Identify which cell holds the provided text, then report its [x, y] central coordinate. 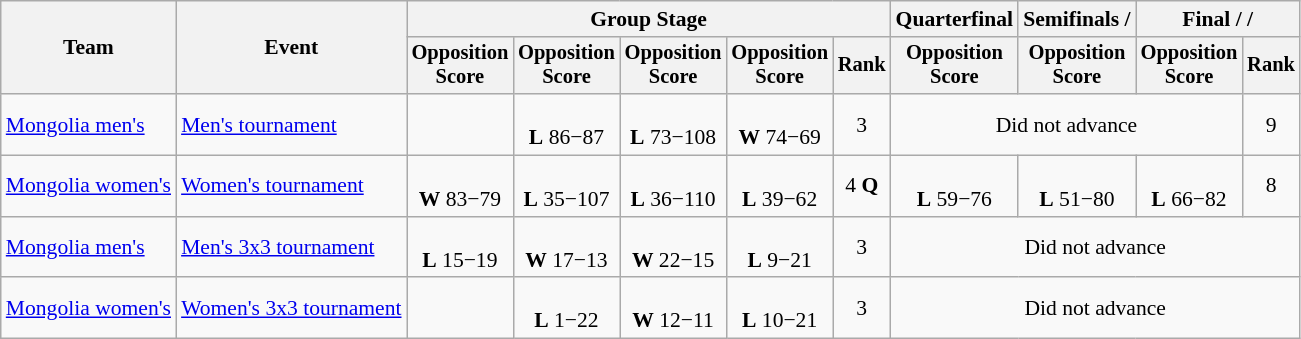
9 [1271, 124]
Team [88, 48]
L 10−21 [780, 308]
L 59−76 [955, 186]
W 83−79 [460, 186]
W 17−13 [566, 248]
W 12−11 [674, 308]
Semifinals / [1076, 19]
L 9−21 [780, 248]
Men's tournament [292, 124]
L 39−62 [780, 186]
Group Stage [649, 19]
L 73−108 [674, 124]
Quarterfinal [955, 19]
Women's 3x3 tournament [292, 308]
L 35−107 [566, 186]
4 Q [862, 186]
Final / / [1218, 19]
L 1−22 [566, 308]
L 66−82 [1190, 186]
Men's 3x3 tournament [292, 248]
L 86−87 [566, 124]
W 74−69 [780, 124]
Event [292, 48]
8 [1271, 186]
Women's tournament [292, 186]
L 51−80 [1076, 186]
W 22−15 [674, 248]
L 15−19 [460, 248]
L 36−110 [674, 186]
